Find where the given text appears and provide that cell's center as (X, Y) coordinate. 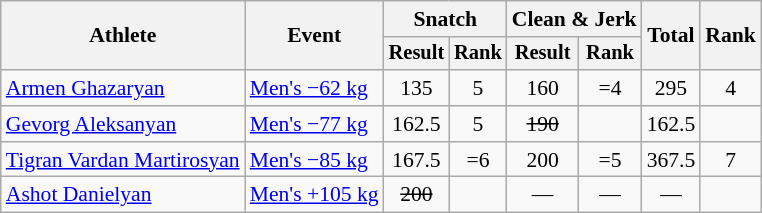
167.5 (417, 160)
295 (672, 88)
Snatch (446, 19)
=4 (610, 88)
Gevorg Aleksanyan (123, 124)
Clean & Jerk (574, 19)
135 (417, 88)
7 (730, 160)
Tigran Vardan Martirosyan (123, 160)
Athlete (123, 36)
Men's +105 kg (314, 195)
4 (730, 88)
=5 (610, 160)
Men's −85 kg (314, 160)
160 (543, 88)
190 (543, 124)
Armen Ghazaryan (123, 88)
Ashot Danielyan (123, 195)
Men's −62 kg (314, 88)
Men's −77 kg (314, 124)
367.5 (672, 160)
Event (314, 36)
Total (672, 36)
=6 (478, 160)
